Identify which cell holds the provided text, then report its (x, y) central coordinate. 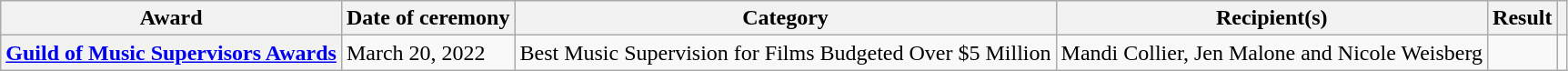
Best Music Supervision for Films Budgeted Over $5 Million (786, 53)
Guild of Music Supervisors Awards (171, 53)
Result (1523, 18)
March 20, 2022 (427, 53)
Date of ceremony (427, 18)
Mandi Collier, Jen Malone and Nicole Weisberg (1271, 53)
Category (786, 18)
Recipient(s) (1271, 18)
Award (171, 18)
